From the cell containing the given text, extract its center point as (X, Y) coordinate. 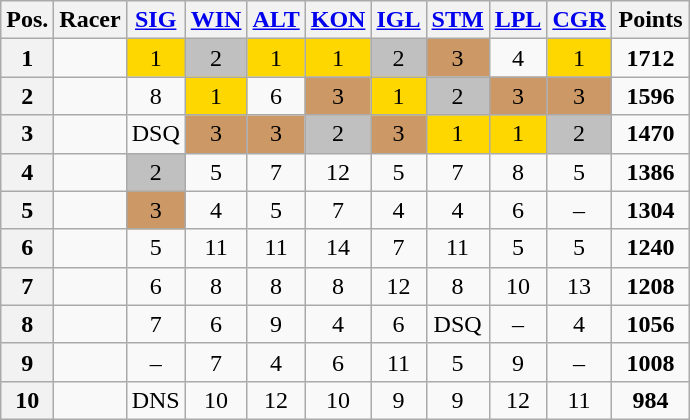
1470 (650, 134)
CGR (579, 20)
SIG (156, 20)
984 (650, 400)
1208 (650, 286)
ALT (276, 20)
Pos. (28, 20)
1712 (650, 58)
IGL (398, 20)
WIN (216, 20)
1240 (650, 248)
KON (338, 20)
LPL (518, 20)
1596 (650, 96)
1386 (650, 172)
14 (338, 248)
DNS (156, 400)
Points (650, 20)
1056 (650, 324)
1008 (650, 362)
1304 (650, 210)
Racer (90, 20)
13 (579, 286)
STM (458, 20)
